From the cell containing the given text, extract its center point as (x, y) coordinate. 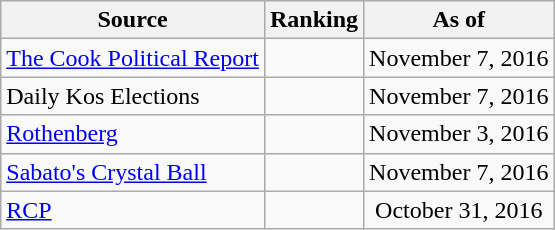
The Cook Political Report (133, 58)
Daily Kos Elections (133, 96)
Sabato's Crystal Ball (133, 172)
Rothenberg (133, 134)
Ranking (314, 20)
October 31, 2016 (459, 210)
Source (133, 20)
November 3, 2016 (459, 134)
RCP (133, 210)
As of (459, 20)
